Determine the [X, Y] coordinate at the center of the cell enclosing the given text.  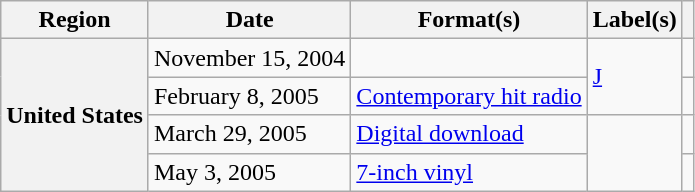
7-inch vinyl [469, 172]
Date [249, 20]
November 15, 2004 [249, 58]
United States [75, 115]
J [634, 77]
Contemporary hit radio [469, 96]
May 3, 2005 [249, 172]
Region [75, 20]
Digital download [469, 134]
Format(s) [469, 20]
Label(s) [634, 20]
February 8, 2005 [249, 96]
March 29, 2005 [249, 134]
